Return the [x, y] coordinate for the center point of the cell that contains the specified text.  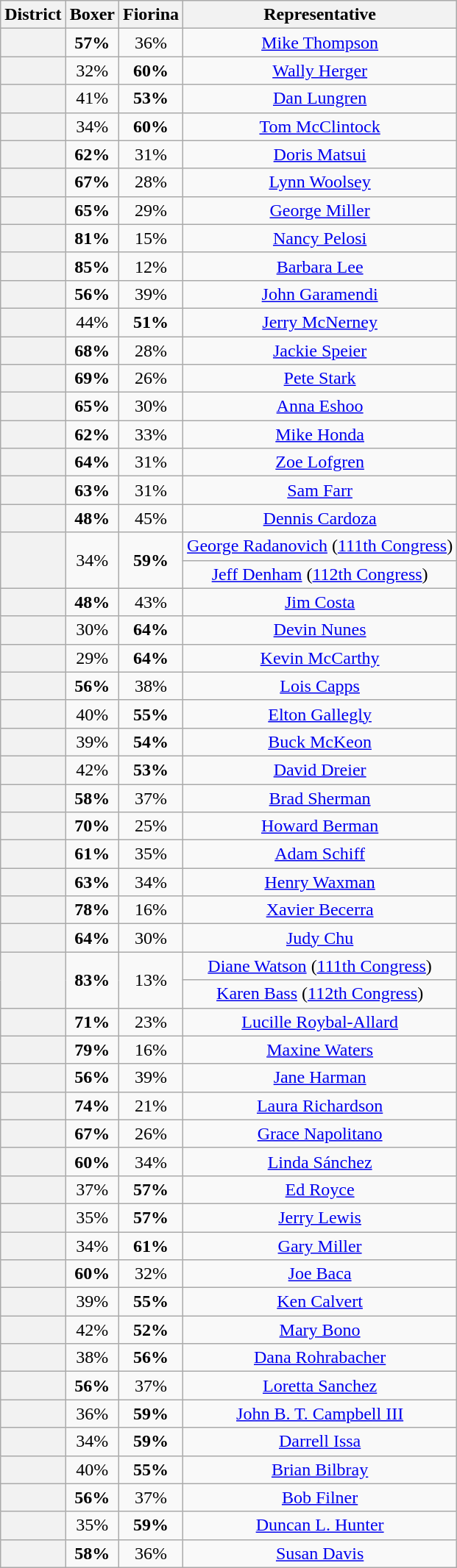
Brian Bilbray [320, 1469]
Howard Berman [320, 826]
Boxer [92, 15]
12% [150, 266]
Doris Matsui [320, 154]
Fiorina [150, 15]
54% [150, 742]
Sam Farr [320, 490]
Adam Schiff [320, 854]
Maxine Waters [320, 1050]
70% [92, 826]
Kevin McCarthy [320, 658]
George Radanovich (111th Congress) [320, 546]
13% [150, 980]
Grace Napolitano [320, 1134]
Elton Gallegly [320, 714]
Lois Capps [320, 686]
Henry Waxman [320, 882]
23% [150, 1022]
Diane Watson (111th Congress) [320, 966]
21% [150, 1106]
Jane Harman [320, 1078]
81% [92, 238]
Devin Nunes [320, 630]
Karen Bass (112th Congress) [320, 994]
Pete Stark [320, 379]
Lynn Woolsey [320, 182]
Lucille Roybal-Allard [320, 1022]
Jackie Speier [320, 351]
Buck McKeon [320, 742]
Tom McClintock [320, 126]
74% [92, 1106]
51% [150, 322]
Nancy Pelosi [320, 238]
Dana Rohrabacher [320, 1358]
69% [92, 379]
Jerry Lewis [320, 1217]
43% [150, 602]
85% [92, 266]
Loretta Sanchez [320, 1386]
15% [150, 238]
52% [150, 1330]
Mary Bono [320, 1330]
25% [150, 826]
68% [92, 351]
Bob Filner [320, 1497]
George Miller [320, 210]
Wally Herger [320, 71]
Anna Eshoo [320, 407]
Darrell Issa [320, 1442]
Brad Sherman [320, 798]
Jim Costa [320, 602]
83% [92, 980]
Mike Thompson [320, 43]
Duncan L. Hunter [320, 1525]
Linda Sánchez [320, 1161]
John Garamendi [320, 294]
41% [92, 99]
78% [92, 910]
Ed Royce [320, 1189]
Zoe Lofgren [320, 462]
District [33, 15]
71% [92, 1022]
Representative [320, 15]
45% [150, 518]
Jeff Denham (112th Congress) [320, 574]
Gary Miller [320, 1246]
33% [150, 434]
John B. T. Campbell III [320, 1414]
David Dreier [320, 770]
Joe Baca [320, 1274]
Dan Lungren [320, 99]
Mike Honda [320, 434]
Judy Chu [320, 938]
Xavier Becerra [320, 910]
Dennis Cardoza [320, 518]
Susan Davis [320, 1553]
Barbara Lee [320, 266]
Jerry McNerney [320, 322]
79% [92, 1050]
Ken Calvert [320, 1302]
Laura Richardson [320, 1106]
44% [92, 322]
